Return the [x, y] coordinate for the center point of the cell that contains the specified text.  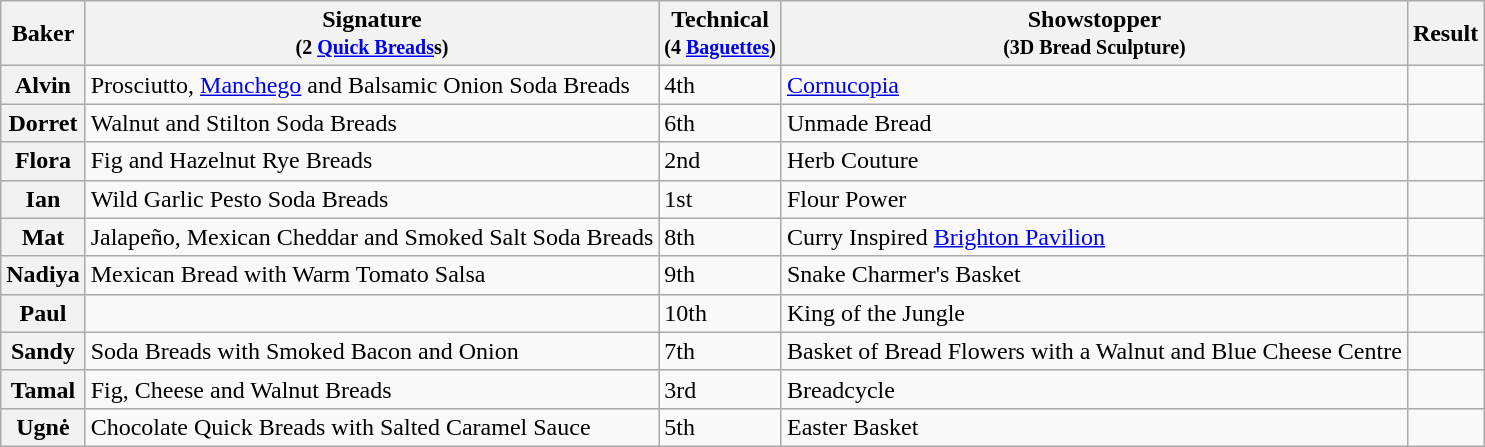
Curry Inspired Brighton Pavilion [1094, 237]
2nd [720, 161]
Basket of Bread Flowers with a Walnut and Blue Cheese Centre [1094, 351]
4th [720, 85]
Technical(4 Baguettes) [720, 34]
Paul [43, 313]
Showstopper(3D Bread Sculpture) [1094, 34]
Ugnė [43, 427]
Fig, Cheese and Walnut Breads [372, 389]
Sandy [43, 351]
Soda Breads with Smoked Bacon and Onion [372, 351]
Mexican Bread with Warm Tomato Salsa [372, 275]
7th [720, 351]
Mat [43, 237]
Jalapeño, Mexican Cheddar and Smoked Salt Soda Breads [372, 237]
Wild Garlic Pesto Soda Breads [372, 199]
Ian [43, 199]
3rd [720, 389]
Tamal [43, 389]
King of the Jungle [1094, 313]
Chocolate Quick Breads with Salted Caramel Sauce [372, 427]
Flour Power [1094, 199]
5th [720, 427]
Herb Couture [1094, 161]
Walnut and Stilton Soda Breads [372, 123]
Baker [43, 34]
Nadiya [43, 275]
Easter Basket [1094, 427]
1st [720, 199]
Snake Charmer's Basket [1094, 275]
10th [720, 313]
Breadcycle [1094, 389]
Alvin [43, 85]
Result [1445, 34]
9th [720, 275]
Cornucopia [1094, 85]
8th [720, 237]
Prosciutto, Manchego and Balsamic Onion Soda Breads [372, 85]
Flora [43, 161]
Signature(2 Quick Breadss) [372, 34]
Unmade Bread [1094, 123]
Dorret [43, 123]
6th [720, 123]
Fig and Hazelnut Rye Breads [372, 161]
